Output the (X, Y) coordinate of the center of the cell containing the given text.  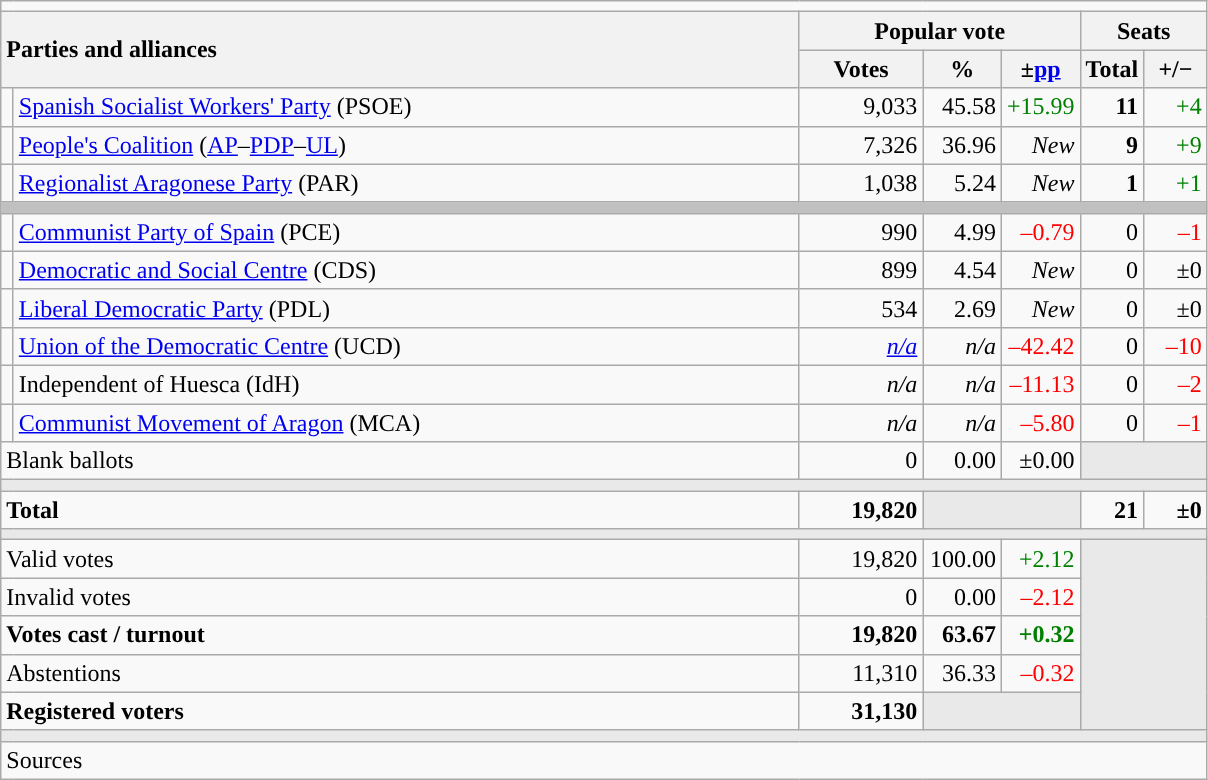
–11.13 (1040, 384)
63.67 (962, 635)
–5.80 (1040, 423)
4.99 (962, 232)
4.54 (962, 270)
±pp (1040, 69)
1 (1112, 183)
–42.42 (1040, 346)
–0.32 (1040, 673)
2.69 (962, 308)
36.96 (962, 145)
Communist Movement of Aragon (MCA) (406, 423)
Parties and alliances (400, 50)
45.58 (962, 107)
534 (861, 308)
±0.00 (1040, 461)
Spanish Socialist Workers' Party (PSOE) (406, 107)
9,033 (861, 107)
Invalid votes (400, 597)
21 (1112, 510)
Seats (1144, 31)
31,130 (861, 711)
+0.32 (1040, 635)
Blank ballots (400, 461)
Independent of Huesca (IdH) (406, 384)
990 (861, 232)
899 (861, 270)
+9 (1176, 145)
–10 (1176, 346)
1,038 (861, 183)
100.00 (962, 559)
–2 (1176, 384)
11 (1112, 107)
5.24 (962, 183)
Registered voters (400, 711)
Valid votes (400, 559)
36.33 (962, 673)
Popular vote (940, 31)
Liberal Democratic Party (PDL) (406, 308)
Democratic and Social Centre (CDS) (406, 270)
+15.99 (1040, 107)
11,310 (861, 673)
% (962, 69)
Union of the Democratic Centre (UCD) (406, 346)
Communist Party of Spain (PCE) (406, 232)
+2.12 (1040, 559)
–0.79 (1040, 232)
Votes cast / turnout (400, 635)
Abstentions (400, 673)
7,326 (861, 145)
Regionalist Aragonese Party (PAR) (406, 183)
+1 (1176, 183)
Sources (604, 760)
Votes (861, 69)
+/− (1176, 69)
People's Coalition (AP–PDP–UL) (406, 145)
+4 (1176, 107)
9 (1112, 145)
–2.12 (1040, 597)
